Locate the cell with the specified text and output its [x, y] center coordinate. 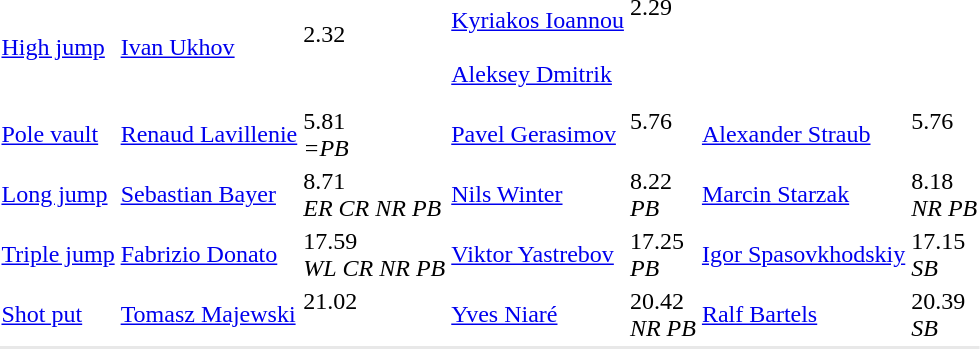
Triple jump [58, 254]
Igor Spasovkhodskiy [803, 254]
Sebastian Bayer [209, 194]
8.18NR PB [944, 194]
Pavel Gerasimov [538, 134]
Long jump [58, 194]
Tomasz Majewski [209, 314]
8.71ER CR NR PB [374, 194]
Renaud Lavillenie [209, 134]
Pole vault [58, 134]
17.15SB [944, 254]
Fabrizio Donato [209, 254]
Yves Niaré [538, 314]
Ralf Bartels [803, 314]
Shot put [58, 314]
17.59WL CR NR PB [374, 254]
Nils Winter [538, 194]
21.02 [374, 314]
Marcin Starzak [803, 194]
20.39SB [944, 314]
Alexander Straub [803, 134]
17.25PB [662, 254]
5.81=PB [374, 134]
Viktor Yastrebov [538, 254]
20.42NR PB [662, 314]
8.22PB [662, 194]
